Return [x, y] of the center of cell containing provided text 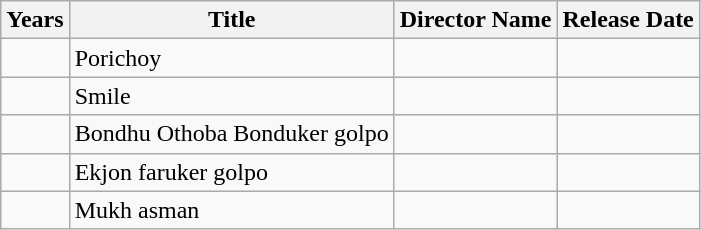
Release Date [628, 20]
Years [35, 20]
Bondhu Othoba Bonduker golpo [232, 134]
Mukh asman [232, 210]
Director Name [476, 20]
Porichoy [232, 58]
Ekjon faruker golpo [232, 172]
Smile [232, 96]
Title [232, 20]
